Search for the cell housing the specified text and yield its (X, Y) center coordinate. 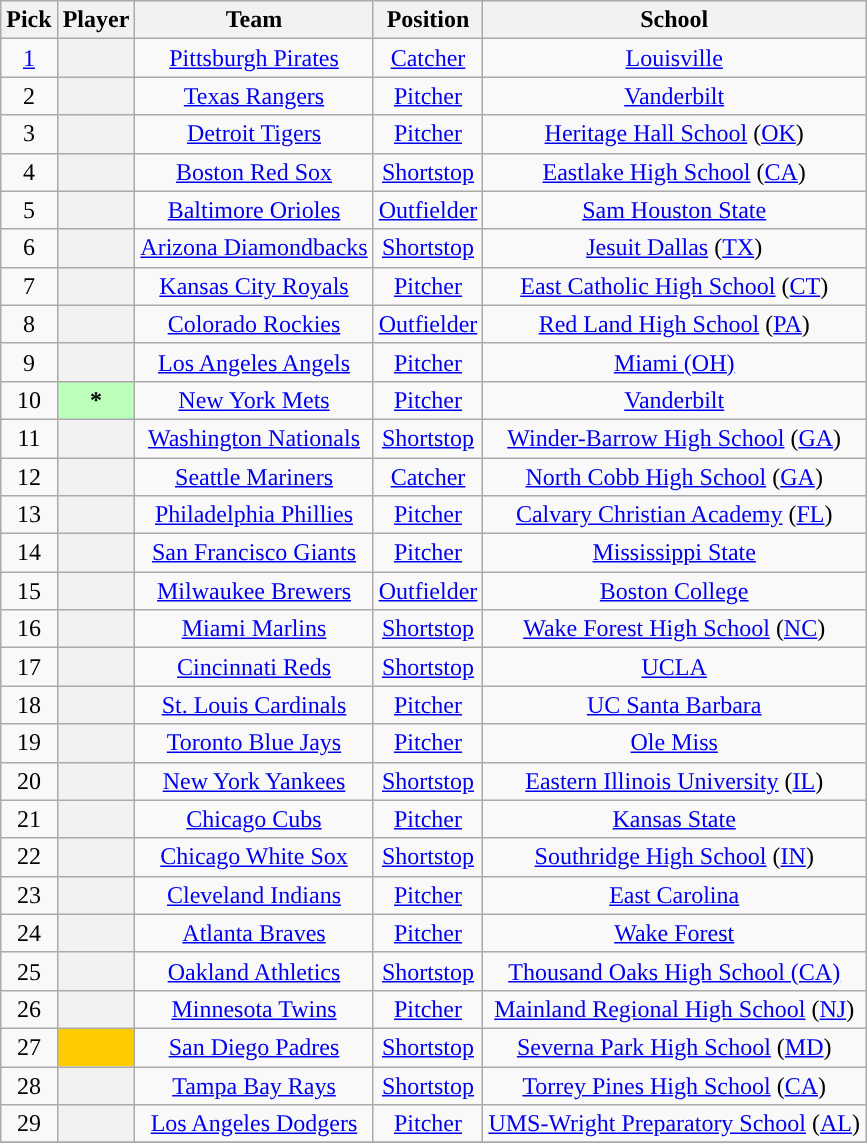
Cincinnati Reds (254, 667)
Baltimore Orioles (254, 210)
Minnesota Twins (254, 1009)
Chicago White Sox (254, 857)
New York Yankees (254, 781)
26 (29, 1009)
San Diego Padres (254, 1047)
Sam Houston State (674, 210)
Team (254, 20)
28 (29, 1085)
Boston Red Sox (254, 172)
Pittsburgh Pirates (254, 58)
Louisville (674, 58)
North Cobb High School (GA) (674, 477)
UMS-Wright Preparatory School (AL) (674, 1124)
22 (29, 857)
Southridge High School (IN) (674, 857)
Colorado Rockies (254, 324)
25 (29, 971)
6 (29, 248)
Atlanta Braves (254, 933)
Eastlake High School (CA) (674, 172)
Position (428, 20)
Severna Park High School (MD) (674, 1047)
21 (29, 819)
9 (29, 362)
18 (29, 705)
1 (29, 58)
Miami Marlins (254, 629)
Mainland Regional High School (NJ) (674, 1009)
Red Land High School (PA) (674, 324)
11 (29, 438)
Seattle Mariners (254, 477)
15 (29, 591)
Philadelphia Phillies (254, 515)
Mississippi State (674, 553)
Eastern Illinois University (IL) (674, 781)
Toronto Blue Jays (254, 743)
Torrey Pines High School (CA) (674, 1085)
16 (29, 629)
Washington Nationals (254, 438)
* (96, 400)
St. Louis Cardinals (254, 705)
East Carolina (674, 895)
Ole Miss (674, 743)
8 (29, 324)
UC Santa Barbara (674, 705)
27 (29, 1047)
2 (29, 96)
Boston College (674, 591)
Heritage Hall School (OK) (674, 134)
Kansas City Royals (254, 286)
San Francisco Giants (254, 553)
23 (29, 895)
UCLA (674, 667)
Thousand Oaks High School (CA) (674, 971)
Pick (29, 20)
New York Mets (254, 400)
Kansas State (674, 819)
Milwaukee Brewers (254, 591)
7 (29, 286)
Los Angeles Angels (254, 362)
Miami (OH) (674, 362)
12 (29, 477)
Texas Rangers (254, 96)
4 (29, 172)
Los Angeles Dodgers (254, 1124)
Calvary Christian Academy (FL) (674, 515)
Arizona Diamondbacks (254, 248)
3 (29, 134)
Wake Forest High School (NC) (674, 629)
Wake Forest (674, 933)
10 (29, 400)
Detroit Tigers (254, 134)
17 (29, 667)
14 (29, 553)
Chicago Cubs (254, 819)
East Catholic High School (CT) (674, 286)
Oakland Athletics (254, 971)
20 (29, 781)
School (674, 20)
Jesuit Dallas (TX) (674, 248)
13 (29, 515)
5 (29, 210)
Tampa Bay Rays (254, 1085)
24 (29, 933)
Winder-Barrow High School (GA) (674, 438)
29 (29, 1124)
19 (29, 743)
Player (96, 20)
Cleveland Indians (254, 895)
